Capture the cell that displays the provided text and extract its (x, y) central coordinate. 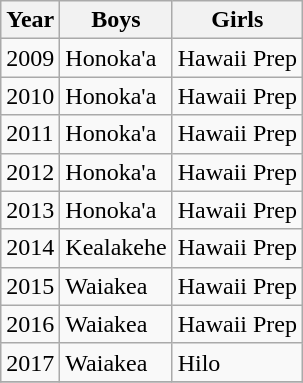
2010 (30, 96)
2012 (30, 172)
Boys (116, 20)
2016 (30, 324)
Year (30, 20)
2017 (30, 362)
Hilo (237, 362)
2009 (30, 58)
Girls (237, 20)
Kealakehe (116, 248)
2013 (30, 210)
2015 (30, 286)
2011 (30, 134)
2014 (30, 248)
